From the cell containing the given text, extract its center point as (x, y) coordinate. 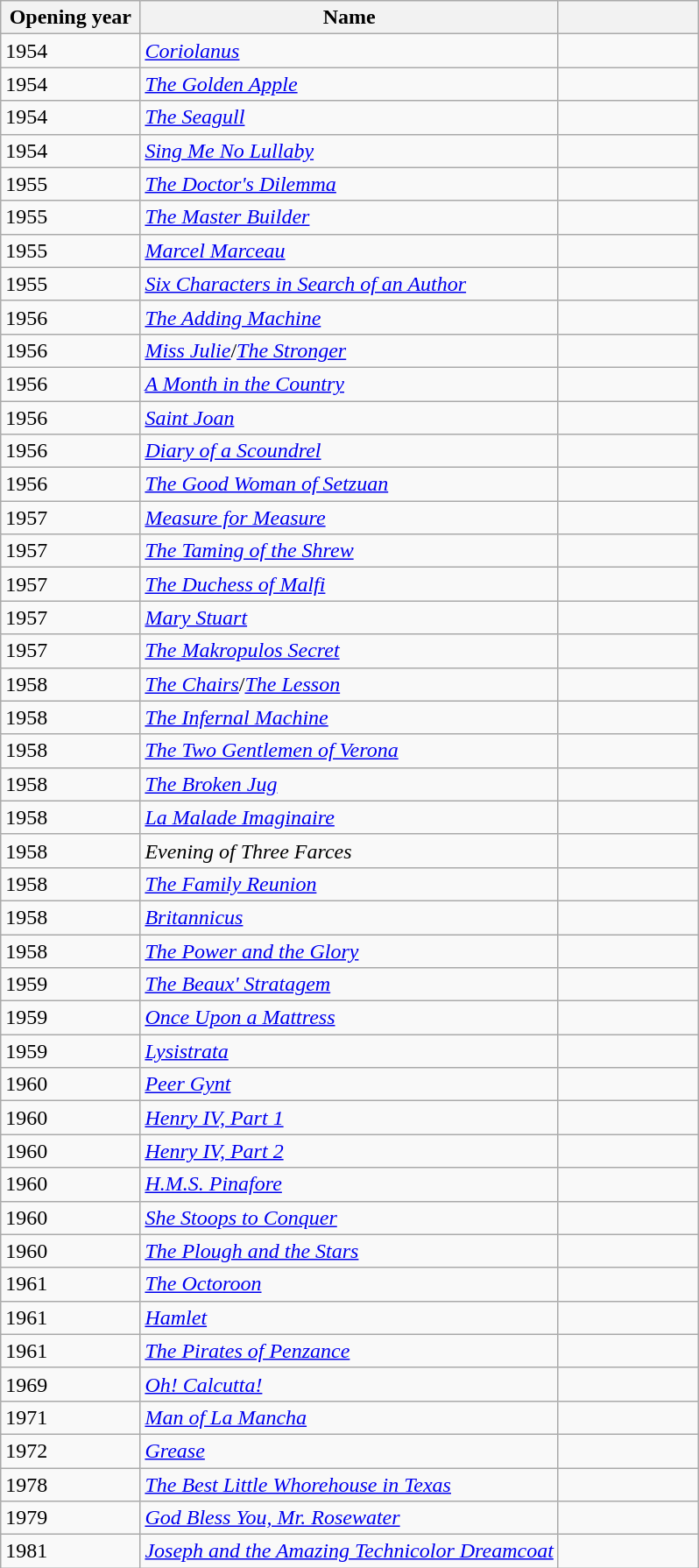
A Month in the Country (349, 384)
Hamlet (349, 1317)
The Makropulos Secret (349, 651)
Grease (349, 1451)
Six Characters in Search of an Author (349, 284)
God Bless You, Mr. Rosewater (349, 1518)
Saint Joan (349, 418)
Sing Me No Lullaby (349, 151)
La Malade Imaginaire (349, 817)
The Seagull (349, 117)
The Pirates of Penzance (349, 1351)
Henry IV, Part 1 (349, 1118)
The Doctor's Dilemma (349, 184)
The Power and the Glory (349, 950)
The Golden Apple (349, 84)
1979 (70, 1518)
Man of La Mancha (349, 1417)
The Family Reunion (349, 884)
Name (349, 18)
Once Upon a Mattress (349, 1018)
1978 (70, 1485)
The Taming of the Shrew (349, 551)
The Broken Jug (349, 784)
The Two Gentlemen of Verona (349, 751)
Mary Stuart (349, 618)
Measure for Measure (349, 518)
Opening year (70, 18)
Coriolanus (349, 51)
The Adding Machine (349, 317)
The Best Little Whorehouse in Texas (349, 1485)
1981 (70, 1551)
The Chairs/The Lesson (349, 684)
The Good Woman of Setzuan (349, 484)
Joseph and the Amazing Technicolor Dreamcoat (349, 1551)
Britannicus (349, 917)
H.M.S. Pinafore (349, 1184)
Peer Gynt (349, 1084)
1972 (70, 1451)
The Octoroon (349, 1284)
The Duchess of Malfi (349, 584)
Miss Julie/The Stronger (349, 350)
She Stoops to Conquer (349, 1218)
Marcel Marceau (349, 251)
Henry IV, Part 2 (349, 1151)
Oh! Calcutta! (349, 1384)
The Beaux' Stratagem (349, 985)
Lysistrata (349, 1051)
Diary of a Scoundrel (349, 451)
1969 (70, 1384)
Evening of Three Farces (349, 851)
The Master Builder (349, 217)
The Infernal Machine (349, 717)
1971 (70, 1417)
The Plough and the Stars (349, 1251)
